Detect which cell encompasses the target text, then output its (x, y) center coordinate. 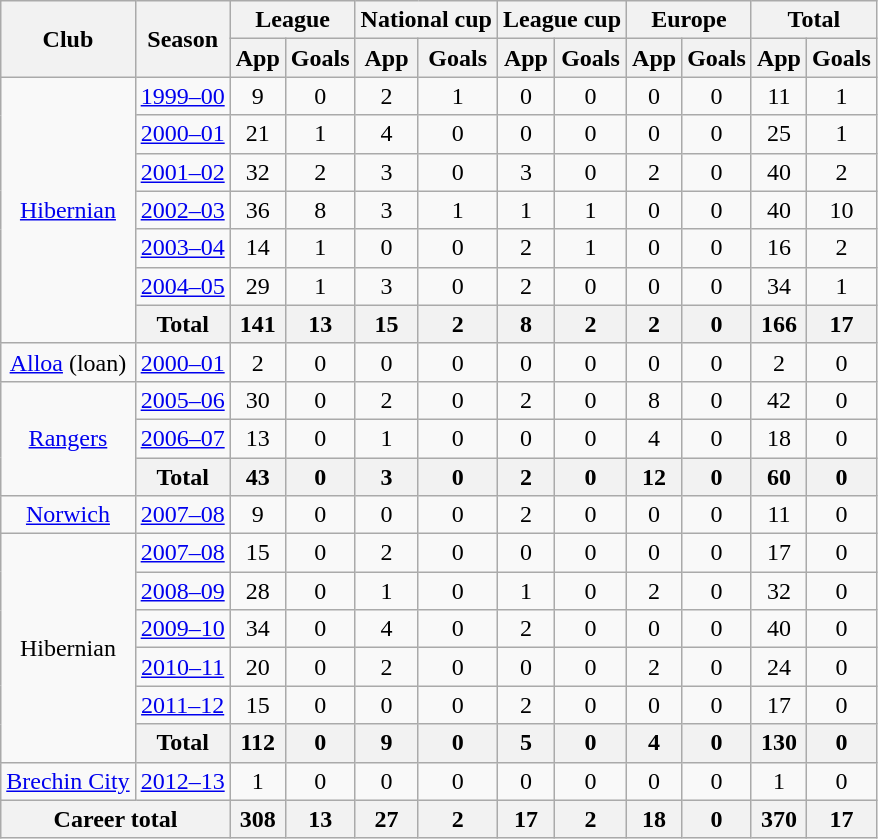
30 (258, 400)
Career total (116, 819)
2011–12 (182, 705)
2012–13 (182, 781)
141 (258, 324)
112 (258, 743)
2008–09 (182, 591)
Brechin City (68, 781)
2009–10 (182, 629)
League (292, 20)
Club (68, 39)
5 (526, 743)
2004–05 (182, 286)
Norwich (68, 515)
29 (258, 286)
2006–07 (182, 438)
370 (778, 819)
Rangers (68, 438)
36 (258, 210)
130 (778, 743)
42 (778, 400)
2003–04 (182, 248)
28 (258, 591)
14 (258, 248)
27 (386, 819)
10 (842, 210)
2001–02 (182, 172)
20 (258, 667)
1999–00 (182, 96)
166 (778, 324)
Europe (690, 20)
24 (778, 667)
12 (654, 477)
21 (258, 134)
League cup (562, 20)
308 (258, 819)
Alloa (loan) (68, 362)
60 (778, 477)
2010–11 (182, 667)
2005–06 (182, 400)
43 (258, 477)
2002–03 (182, 210)
16 (778, 248)
25 (778, 134)
National cup (426, 20)
Season (182, 39)
